Scan for the cell matching the given text and deliver its (X, Y) coordinate at center. 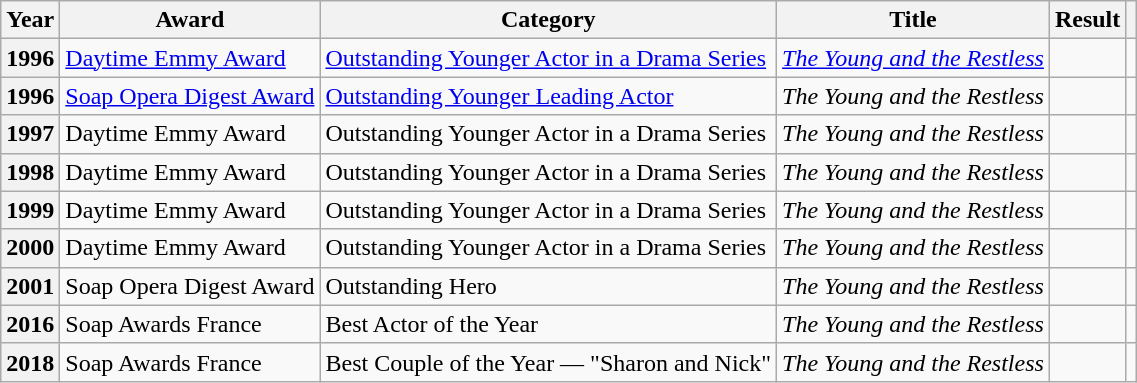
1999 (30, 210)
Outstanding Younger Leading Actor (548, 96)
Best Couple of the Year — "Sharon and Nick" (548, 362)
Outstanding Hero (548, 286)
Result (1087, 20)
2001 (30, 286)
2016 (30, 324)
Best Actor of the Year (548, 324)
2018 (30, 362)
Award (190, 20)
Year (30, 20)
Category (548, 20)
1997 (30, 134)
2000 (30, 248)
Title (914, 20)
1998 (30, 172)
